Provide the [X, Y] coordinate of the cell's center where the given text is located.  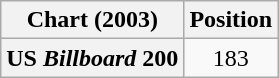
US Billboard 200 [92, 58]
Chart (2003) [92, 20]
Position [231, 20]
183 [231, 58]
